For the text-containing cell, return its midpoint in [x, y] coordinate format. 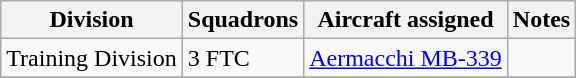
Aermacchi MB-339 [406, 58]
Aircraft assigned [406, 20]
3 FTC [242, 58]
Squadrons [242, 20]
Training Division [92, 58]
Division [92, 20]
Notes [541, 20]
